Locate the cell with the specified text and output its [X, Y] center coordinate. 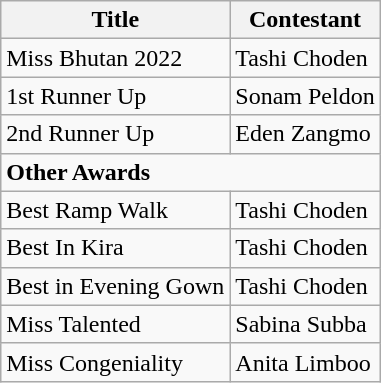
Best Ramp Walk [116, 210]
2nd Runner Up [116, 134]
Miss Bhutan 2022 [116, 58]
Sabina Subba [305, 324]
1st Runner Up [116, 96]
Best in Evening Gown [116, 286]
Contestant [305, 20]
Miss Congeniality [116, 362]
Miss Talented [116, 324]
Title [116, 20]
Best In Kira [116, 248]
Sonam Peldon [305, 96]
Eden Zangmo [305, 134]
Anita Limboo [305, 362]
Other Awards [190, 172]
